Provide the [X, Y] coordinate of the cell's center where the given text is located.  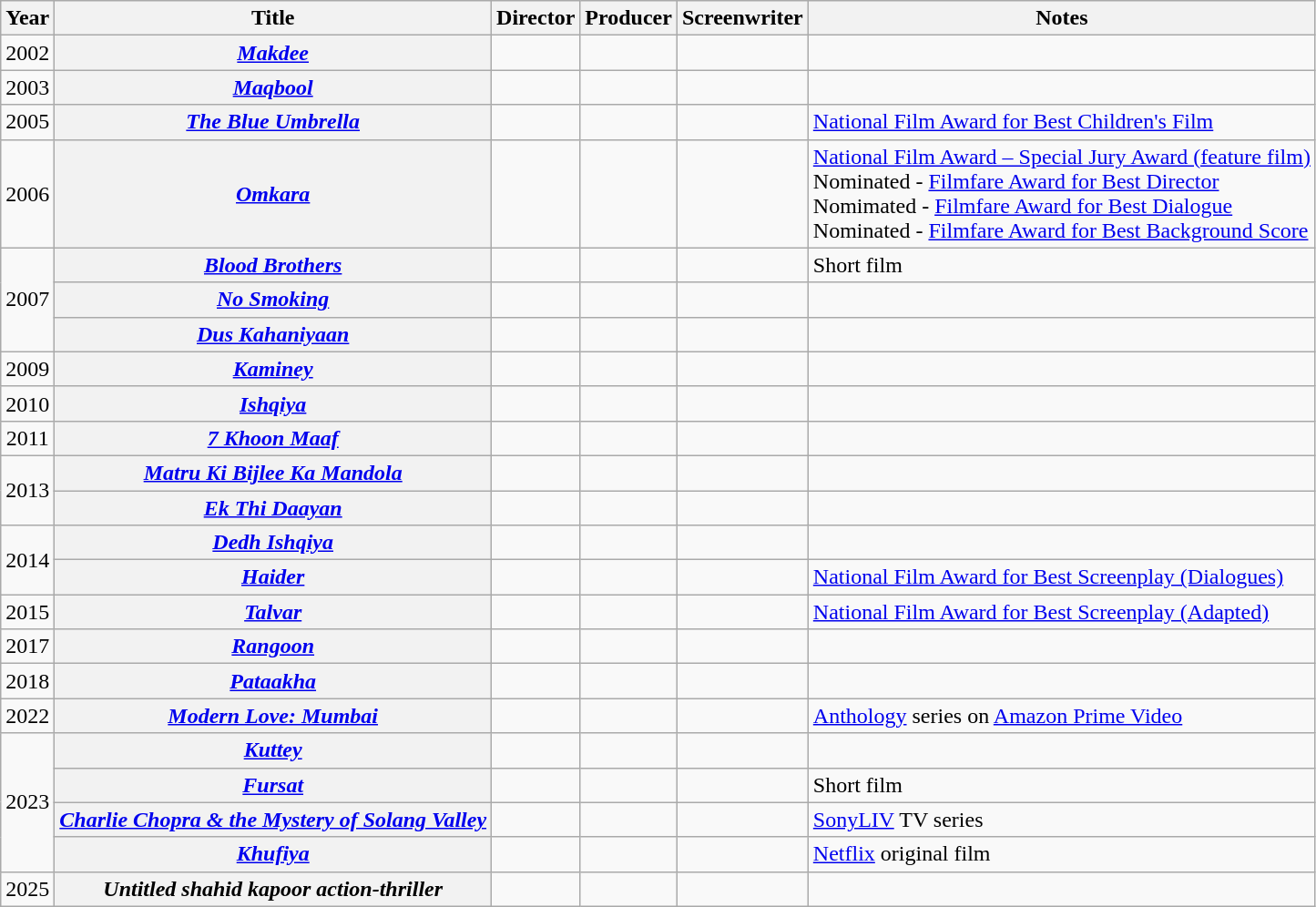
Matru Ki Bijlee Ka Mandola [273, 473]
Kuttey [273, 750]
2005 [27, 122]
Omkara [273, 193]
Notes [1062, 18]
2023 [27, 802]
National Film Award for Best Screenplay (Adapted) [1062, 612]
Ishqiya [273, 403]
Title [273, 18]
2013 [27, 490]
Modern Love: Mumbai [273, 716]
The Blue Umbrella [273, 122]
Talvar [273, 612]
2011 [27, 438]
2018 [27, 681]
2002 [27, 53]
No Smoking [273, 300]
National Film Award for Best Screenplay (Dialogues) [1062, 577]
Makdee [273, 53]
Kaminey [273, 369]
2025 [27, 889]
2007 [27, 300]
2014 [27, 560]
Netflix original film [1062, 854]
Fursat [273, 785]
Haider [273, 577]
Untitled shahid kapoor action-thriller [273, 889]
Maqbool [273, 87]
Khufiya [273, 854]
Ek Thi Daayan [273, 507]
2006 [27, 193]
Blood Brothers [273, 265]
2022 [27, 716]
2015 [27, 612]
Producer [628, 18]
Anthology series on Amazon Prime Video [1062, 716]
Director [536, 18]
2017 [27, 647]
Dedh Ishqiya [273, 543]
Pataakha [273, 681]
2003 [27, 87]
2010 [27, 403]
Rangoon [273, 647]
SonyLIV TV series [1062, 820]
Year [27, 18]
Dus Kahaniyaan [273, 334]
National Film Award for Best Children's Film [1062, 122]
Charlie Chopra & the Mystery of Solang Valley [273, 820]
Screenwriter [742, 18]
2009 [27, 369]
7 Khoon Maaf [273, 438]
